Identify which cell holds the provided text, then report its [X, Y] central coordinate. 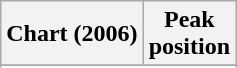
Chart (2006) [72, 34]
Peakposition [189, 34]
